Identify which cell holds the provided text, then report its [X, Y] central coordinate. 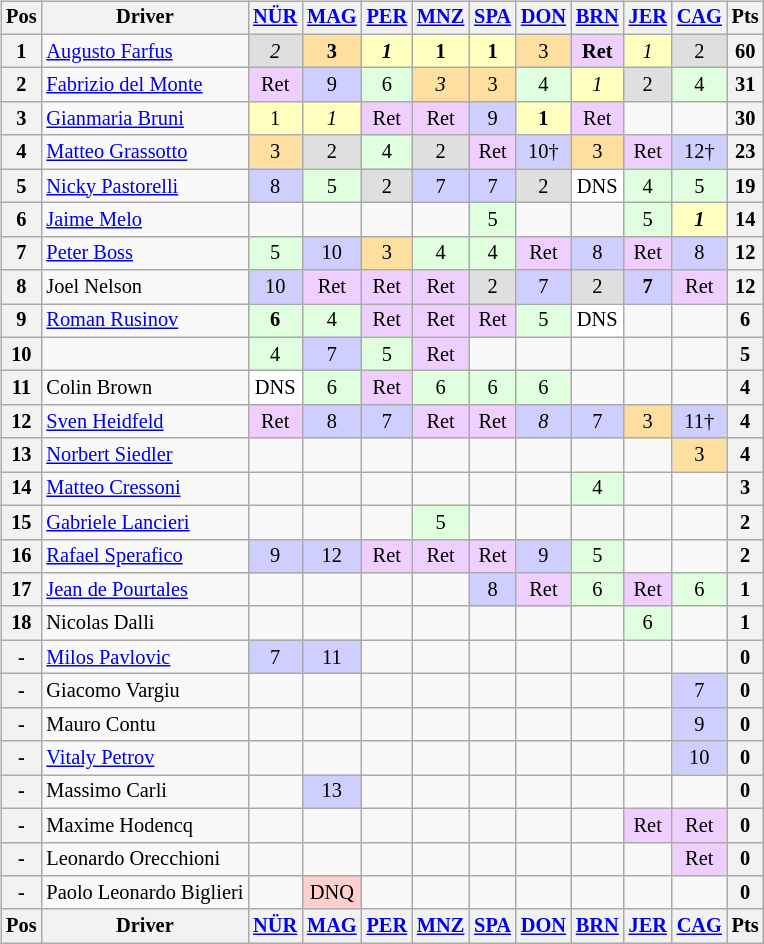
12† [700, 152]
10† [544, 152]
Gianmaria Bruni [144, 119]
Fabrizio del Monte [144, 85]
15 [21, 522]
Paolo Leonardo Biglieri [144, 893]
Matteo Cressoni [144, 489]
Giacomo Vargiu [144, 691]
Jaime Melo [144, 220]
Nicky Pastorelli [144, 186]
Augusto Farfus [144, 51]
Sven Heidfeld [144, 422]
Massimo Carli [144, 792]
19 [746, 186]
11† [700, 422]
Leonardo Orecchioni [144, 859]
23 [746, 152]
Joel Nelson [144, 287]
Rafael Sperafico [144, 556]
30 [746, 119]
60 [746, 51]
Roman Rusinov [144, 321]
Mauro Contu [144, 724]
Nicolas Dalli [144, 623]
18 [21, 623]
Peter Boss [144, 253]
16 [21, 556]
31 [746, 85]
Maxime Hodencq [144, 825]
DNQ [332, 893]
Matteo Grassotto [144, 152]
Norbert Siedler [144, 455]
17 [21, 590]
Gabriele Lancieri [144, 522]
Jean de Pourtales [144, 590]
Milos Pavlovic [144, 657]
Vitaly Petrov [144, 758]
Colin Brown [144, 388]
